Output the (x, y) coordinate of the center of the cell containing the given text.  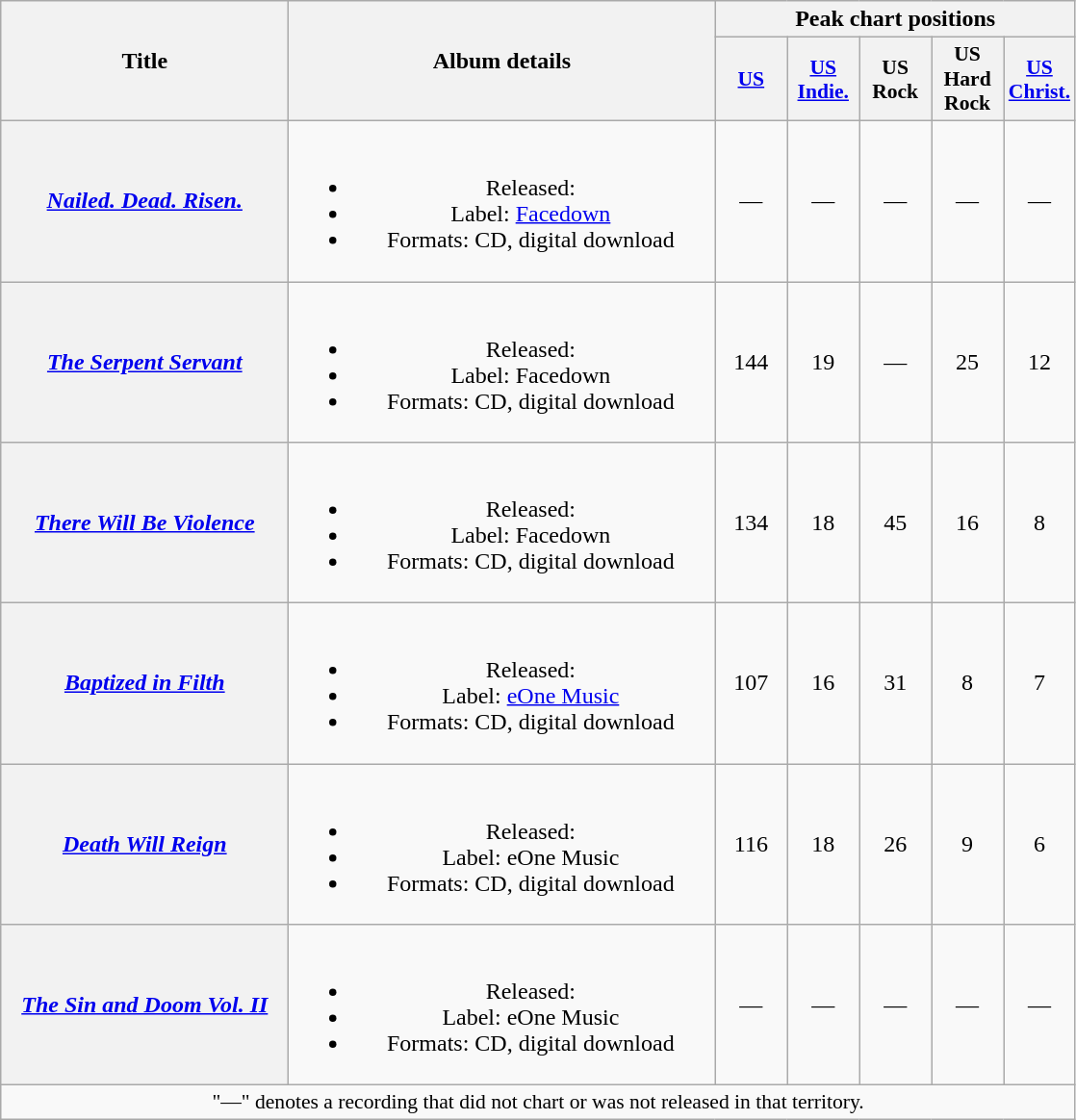
9 (968, 845)
USChrist. (1039, 79)
144 (751, 362)
12 (1039, 362)
US (751, 79)
7 (1039, 683)
The Serpent Servant (144, 362)
6 (1039, 845)
116 (751, 845)
USHard Rock (968, 79)
Album details (502, 62)
134 (751, 523)
Baptized in Filth (144, 683)
31 (895, 683)
"—" denotes a recording that did not chart or was not released in that territory. (539, 1103)
Title (144, 62)
Nailed. Dead. Risen. (144, 200)
107 (751, 683)
26 (895, 845)
45 (895, 523)
The Sin and Doom Vol. II (144, 1005)
Peak chart positions (895, 19)
USIndie. (824, 79)
There Will Be Violence (144, 523)
19 (824, 362)
Death Will Reign (144, 845)
USRock (895, 79)
25 (968, 362)
